Scan for the cell matching the given text and deliver its (x, y) coordinate at center. 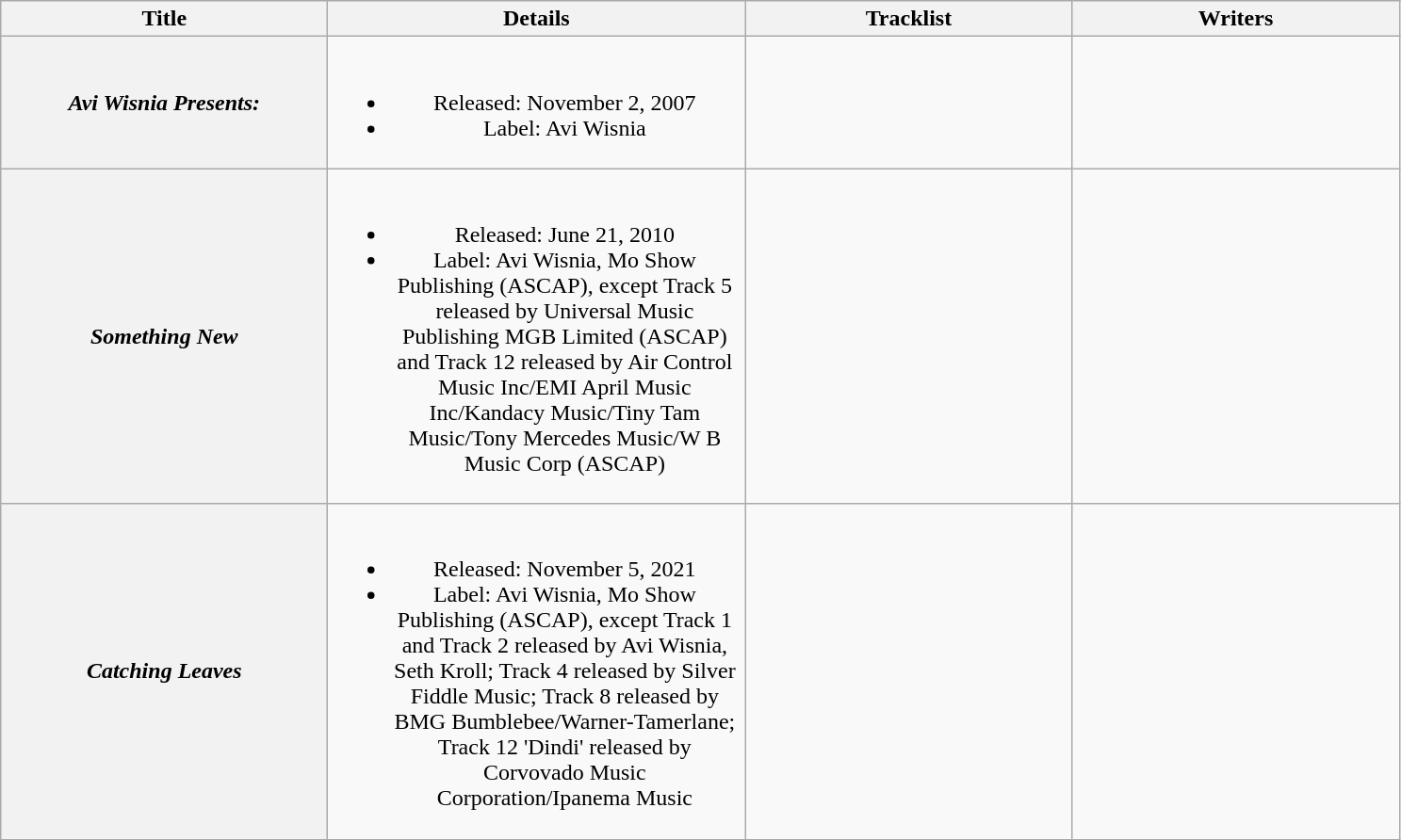
Something New (164, 336)
Title (164, 19)
Writers (1236, 19)
Released: November 2, 2007Label: Avi Wisnia (537, 103)
Tracklist (908, 19)
Avi Wisnia Presents: (164, 103)
Catching Leaves (164, 671)
Details (537, 19)
